Output the (x, y) coordinate of the center of the cell containing the given text.  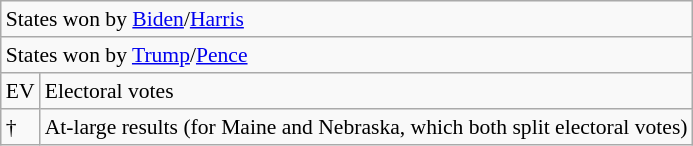
States won by Biden/Harris (347, 19)
Electoral votes (366, 91)
At-large results (for Maine and Nebraska, which both split electoral votes) (366, 127)
States won by Trump/Pence (347, 55)
EV (20, 91)
† (20, 127)
